Detect which cell encompasses the target text, then output its [X, Y] center coordinate. 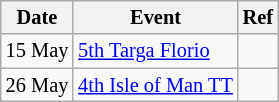
5th Targa Florio [155, 51]
Date [38, 17]
15 May [38, 51]
Ref [258, 17]
Event [155, 17]
26 May [38, 85]
4th Isle of Man TT [155, 85]
